Capture the cell that displays the provided text and extract its (X, Y) central coordinate. 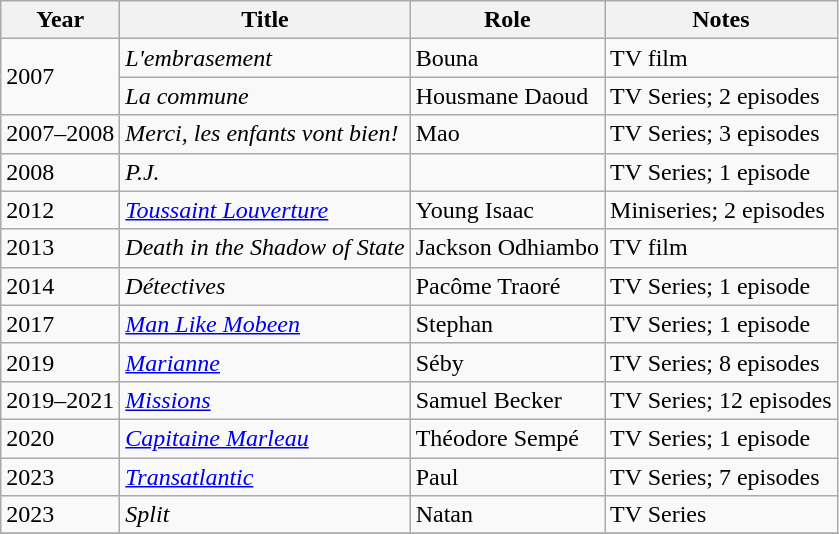
Split (265, 515)
Stephan (507, 324)
TV Series; 2 episodes (722, 96)
Jackson Odhiambo (507, 248)
2019 (60, 362)
Bouna (507, 58)
Détectives (265, 286)
TV Series (722, 515)
2020 (60, 438)
2013 (60, 248)
Natan (507, 515)
Pacôme Traoré (507, 286)
TV Series; 3 episodes (722, 134)
Death in the Shadow of State (265, 248)
Year (60, 20)
TV Series; 8 episodes (722, 362)
Marianne (265, 362)
2007 (60, 77)
Mao (507, 134)
2019–2021 (60, 400)
Toussaint Louverture (265, 210)
Notes (722, 20)
2017 (60, 324)
Young Isaac (507, 210)
Séby (507, 362)
2008 (60, 172)
Théodore Sempé (507, 438)
Missions (265, 400)
2012 (60, 210)
Role (507, 20)
Title (265, 20)
P.J. (265, 172)
Capitaine Marleau (265, 438)
Merci, les enfants vont bien! (265, 134)
TV Series; 7 episodes (722, 477)
Samuel Becker (507, 400)
La commune (265, 96)
Man Like Mobeen (265, 324)
Transatlantic (265, 477)
2007–2008 (60, 134)
Paul (507, 477)
TV Series; 12 episodes (722, 400)
Housmane Daoud (507, 96)
L'embrasement (265, 58)
2014 (60, 286)
Miniseries; 2 episodes (722, 210)
